Return (x, y) of the center of cell containing provided text 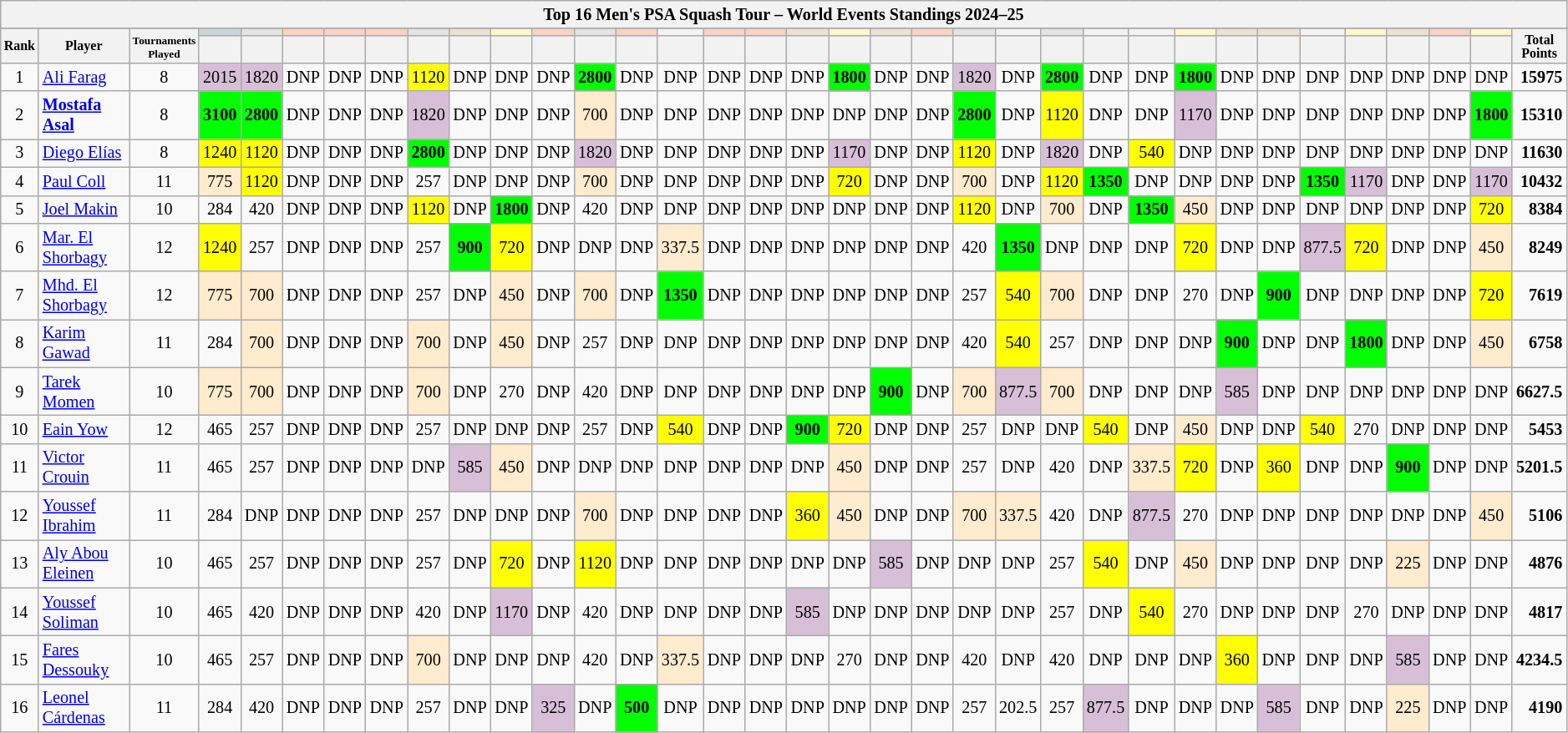
7619 (1539, 296)
Karim Gawad (84, 344)
13 (20, 564)
3100 (220, 116)
9 (20, 392)
15975 (1539, 78)
Leonel Cárdenas (84, 709)
500 (637, 709)
4876 (1539, 564)
2015 (220, 78)
Youssef Ibrahim (84, 516)
Top 16 Men's PSA Squash Tour – World Events Standings 2024–25 (784, 15)
7 (20, 296)
Mar. El Shorbagy (84, 248)
Tarek Momen (84, 392)
325 (553, 709)
Youssef Soliman (84, 612)
10432 (1539, 182)
Mhd. El Shorbagy (84, 296)
15 (20, 660)
202.5 (1017, 709)
Mostafa Asal (84, 116)
Rank (20, 47)
TournamentsPlayed (165, 47)
5201.5 (1539, 468)
14 (20, 612)
Eain Yow (84, 430)
2 (20, 116)
4 (20, 182)
6 (20, 248)
5106 (1539, 516)
5453 (1539, 430)
Fares Dessouky (84, 660)
TotalPoints (1539, 47)
3 (20, 154)
5 (20, 210)
Ali Farag (84, 78)
4190 (1539, 709)
6758 (1539, 344)
15310 (1539, 116)
Joel Makin (84, 210)
16 (20, 709)
1 (20, 78)
4817 (1539, 612)
8249 (1539, 248)
Aly Abou Eleinen (84, 564)
8384 (1539, 210)
11630 (1539, 154)
4234.5 (1539, 660)
Player (84, 47)
Diego Elías (84, 154)
Victor Crouin (84, 468)
6627.5 (1539, 392)
Paul Coll (84, 182)
